Extract the [x, y] coordinate from the center of the cell holding the provided text.  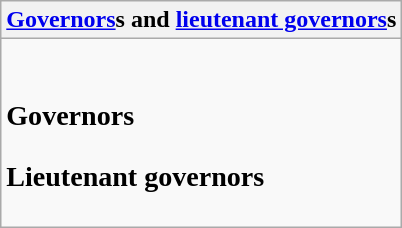
Governorss and lieutenant governorss [202, 20]
GovernorsLieutenant governors [202, 133]
